Search for the cell housing the specified text and yield its [x, y] center coordinate. 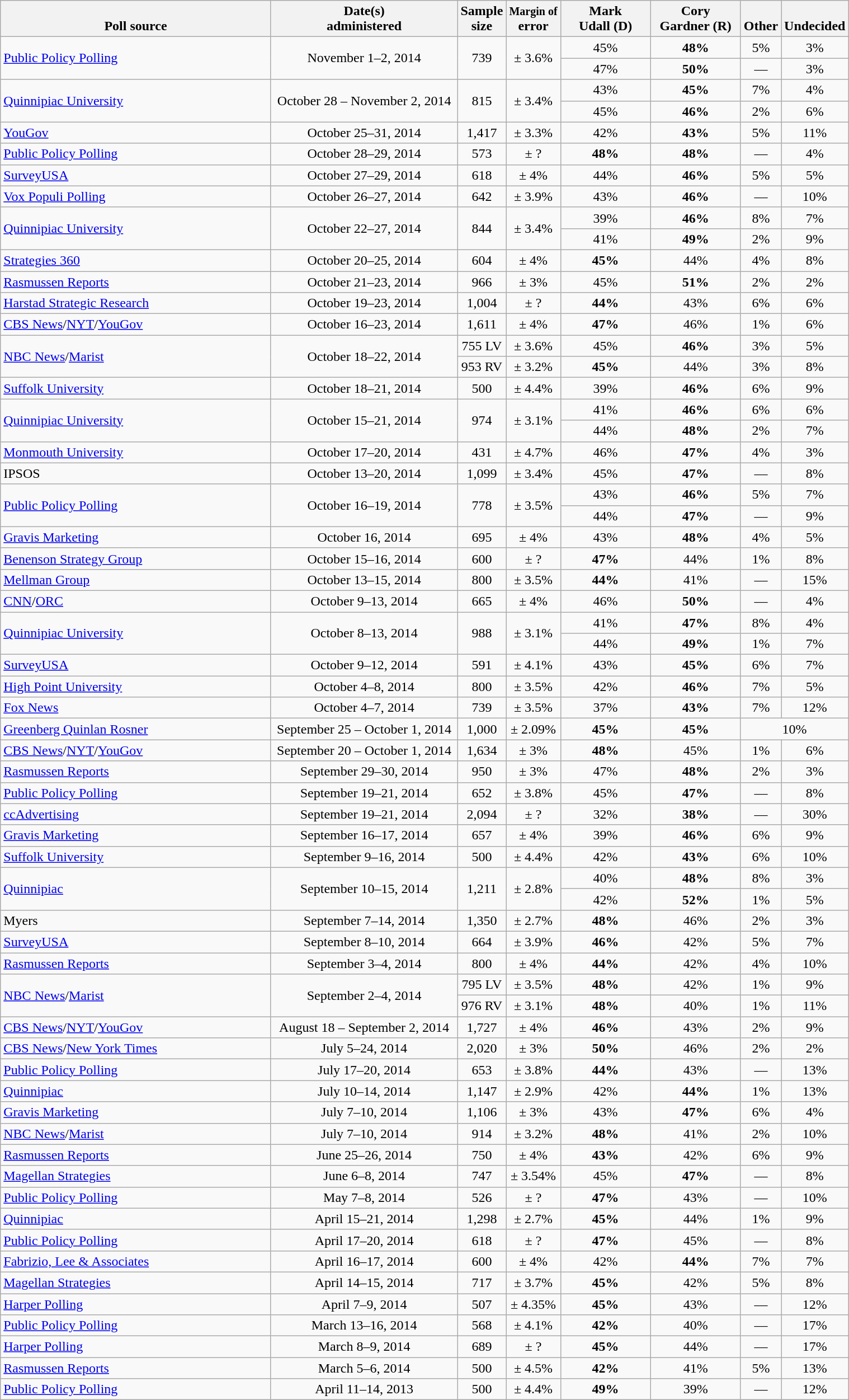
1,004 [482, 303]
April 17–20, 2014 [364, 1240]
November 1–2, 2014 [364, 58]
51% [696, 281]
September 3–4, 2014 [364, 963]
September 8–10, 2014 [364, 942]
Date(s)administered [364, 19]
657 [482, 835]
± 4.35% [534, 1304]
September 16–17, 2014 [364, 835]
October 28 – November 2, 2014 [364, 101]
755 LV [482, 346]
966 [482, 281]
Monmouth University [136, 452]
604 [482, 260]
1,000 [482, 729]
988 [482, 633]
± 4.7% [534, 452]
August 18 – September 2, 2014 [364, 1027]
1,417 [482, 133]
2,094 [482, 814]
1,634 [482, 750]
Greenberg Quinlan Rosner [136, 729]
October 25–31, 2014 [364, 133]
July 10–14, 2014 [364, 1091]
Myers [136, 920]
October 21–23, 2014 [364, 281]
653 [482, 1070]
1,727 [482, 1027]
± 4.5% [534, 1368]
747 [482, 1176]
October 22–27, 2014 [364, 228]
June 6–8, 2014 [364, 1176]
914 [482, 1134]
October 20–25, 2014 [364, 260]
Vox Populi Polling [136, 196]
± 3.3% [534, 133]
431 [482, 452]
1,106 [482, 1112]
March 8–9, 2014 [364, 1347]
778 [482, 505]
689 [482, 1347]
April 16–17, 2014 [364, 1261]
July 17–20, 2014 [364, 1070]
October 8–13, 2014 [364, 633]
October 28–29, 2014 [364, 154]
507 [482, 1304]
1,350 [482, 920]
30% [815, 814]
± 2.09% [534, 729]
April 14–15, 2014 [364, 1282]
IPSOS [136, 473]
Margin oferror [534, 19]
664 [482, 942]
April 15–21, 2014 [364, 1219]
Benenson Strategy Group [136, 558]
568 [482, 1326]
974 [482, 420]
October 19–23, 2014 [364, 303]
High Point University [136, 687]
1,611 [482, 325]
2,020 [482, 1049]
Mellman Group [136, 580]
15% [815, 580]
October 15–21, 2014 [364, 420]
October 9–12, 2014 [364, 665]
573 [482, 154]
Harstad Strategic Research [136, 303]
June 25–26, 2014 [364, 1155]
717 [482, 1282]
October 4–8, 2014 [364, 687]
Other [761, 19]
September 7–14, 2014 [364, 920]
October 9–13, 2014 [364, 601]
CNN/ORC [136, 601]
July 5–24, 2014 [364, 1049]
1,099 [482, 473]
October 18–21, 2014 [364, 388]
CoryGardner (R) [696, 19]
652 [482, 793]
October 13–20, 2014 [364, 473]
May 7–8, 2014 [364, 1197]
52% [696, 899]
526 [482, 1197]
October 16–23, 2014 [364, 325]
October 15–16, 2014 [364, 558]
October 4–7, 2014 [364, 708]
October 18–22, 2014 [364, 356]
September 2–4, 2014 [364, 995]
1,298 [482, 1219]
37% [605, 708]
953 RV [482, 367]
September 25 – October 1, 2014 [364, 729]
ccAdvertising [136, 814]
Samplesize [482, 19]
CBS News/New York Times [136, 1049]
795 LV [482, 985]
April 7–9, 2014 [364, 1304]
October 16–19, 2014 [364, 505]
± 3.7% [534, 1282]
Poll source [136, 19]
665 [482, 601]
976 RV [482, 1006]
Undecided [815, 19]
YouGov [136, 133]
38% [696, 814]
April 11–14, 2013 [364, 1389]
± 3.54% [534, 1176]
Strategies 360 [136, 260]
September 9–16, 2014 [364, 857]
950 [482, 772]
September 29–30, 2014 [364, 772]
MarkUdall (D) [605, 19]
October 27–29, 2014 [364, 175]
March 5–6, 2014 [364, 1368]
September 10–15, 2014 [364, 889]
Fabrizio, Lee & Associates [136, 1261]
1,211 [482, 889]
October 17–20, 2014 [364, 452]
± 2.8% [534, 889]
591 [482, 665]
642 [482, 196]
October 26–27, 2014 [364, 196]
1,147 [482, 1091]
September 20 – October 1, 2014 [364, 750]
750 [482, 1155]
Fox News [136, 708]
October 16, 2014 [364, 537]
695 [482, 537]
± 2.9% [534, 1091]
815 [482, 101]
March 13–16, 2014 [364, 1326]
October 13–15, 2014 [364, 580]
32% [605, 814]
844 [482, 228]
